Capture the cell that displays the provided text and extract its (x, y) central coordinate. 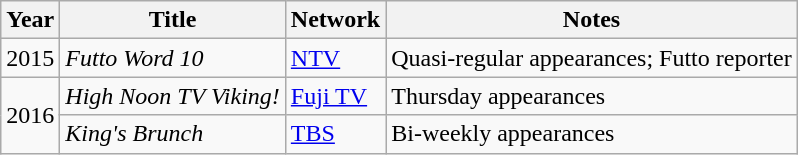
Notes (592, 20)
Fuji TV (335, 96)
TBS (335, 134)
2016 (30, 115)
Futto Word 10 (173, 58)
Thursday appearances (592, 96)
Title (173, 20)
NTV (335, 58)
Quasi-regular appearances; Futto reporter (592, 58)
Year (30, 20)
King's Brunch (173, 134)
High Noon TV Viking! (173, 96)
2015 (30, 58)
Bi-weekly appearances (592, 134)
Network (335, 20)
